Output the [X, Y] coordinate of the center of the cell containing the given text.  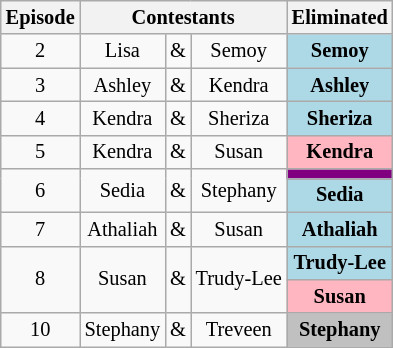
Lisa [123, 51]
6 [40, 190]
Contestants [184, 17]
2 [40, 51]
Treveen [239, 330]
8 [40, 280]
7 [40, 229]
5 [40, 152]
Episode [40, 17]
Eliminated [340, 17]
10 [40, 330]
4 [40, 118]
3 [40, 85]
